Extract the (x, y) coordinate from the center of the cell holding the provided text.  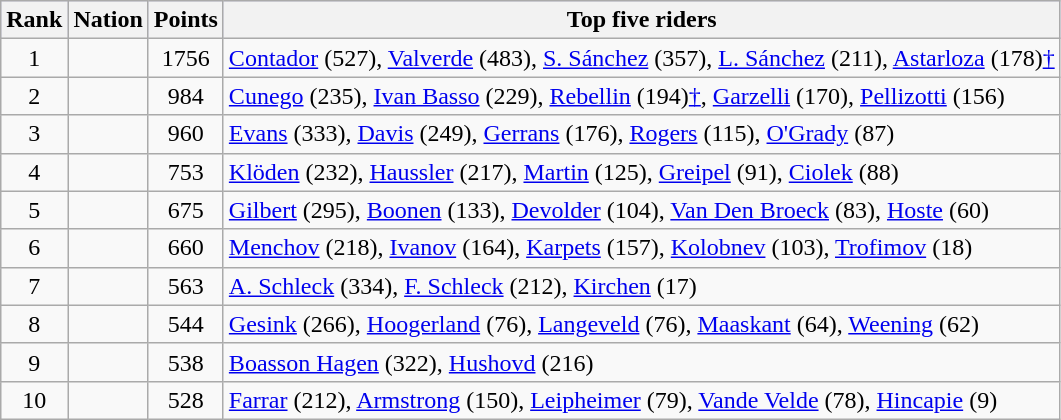
Gesink (266), Hoogerland (76), Langeveld (76), Maaskant (64), Weening (62) (642, 324)
Klöden (232), Haussler (217), Martin (125), Greipel (91), Ciolek (88) (642, 172)
Rank (34, 20)
Contador (527), Valverde (483), S. Sánchez (357), L. Sánchez (211), Astarloza (178)† (642, 58)
Cunego (235), Ivan Basso (229), Rebellin (194)†, Garzelli (170), Pellizotti (156) (642, 96)
563 (186, 286)
6 (34, 248)
9 (34, 362)
7 (34, 286)
10 (34, 400)
675 (186, 210)
1 (34, 58)
960 (186, 134)
2 (34, 96)
528 (186, 400)
3 (34, 134)
984 (186, 96)
Gilbert (295), Boonen (133), Devolder (104), Van Den Broeck (83), Hoste (60) (642, 210)
Top five riders (642, 20)
1756 (186, 58)
Boasson Hagen (322), Hushovd (216) (642, 362)
Menchov (218), Ivanov (164), Karpets (157), Kolobnev (103), Trofimov (18) (642, 248)
8 (34, 324)
Evans (333), Davis (249), Gerrans (176), Rogers (115), O'Grady (87) (642, 134)
Nation (108, 20)
753 (186, 172)
4 (34, 172)
538 (186, 362)
660 (186, 248)
544 (186, 324)
Points (186, 20)
Farrar (212), Armstrong (150), Leipheimer (79), Vande Velde (78), Hincapie (9) (642, 400)
5 (34, 210)
A. Schleck (334), F. Schleck (212), Kirchen (17) (642, 286)
